Extract the (X, Y) coordinate from the center of the cell holding the provided text.  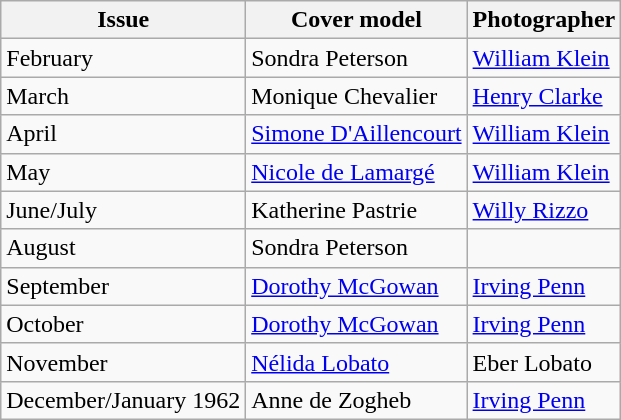
August (124, 248)
Nélida Lobato (356, 362)
March (124, 96)
Nicole de Lamargé (356, 172)
October (124, 324)
June/July (124, 210)
May (124, 172)
Monique Chevalier (356, 96)
April (124, 134)
Simone D'Aillencourt (356, 134)
February (124, 58)
Issue (124, 20)
December/January 1962 (124, 400)
Henry Clarke (544, 96)
November (124, 362)
Photographer (544, 20)
Katherine Pastrie (356, 210)
Willy Rizzo (544, 210)
September (124, 286)
Eber Lobato (544, 362)
Cover model (356, 20)
Anne de Zogheb (356, 400)
